Determine the (X, Y) coordinate at the center of the cell enclosing the given text.  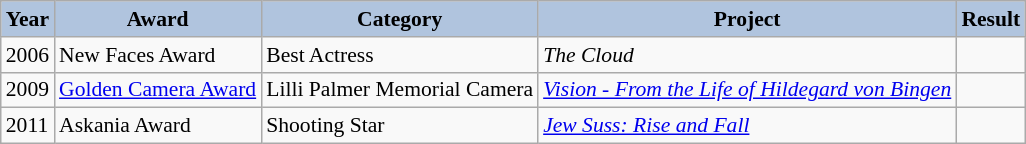
Category (400, 19)
Lilli Palmer Memorial Camera (400, 90)
Vision - From the Life of Hildegard von Bingen (747, 90)
2011 (28, 126)
Shooting Star (400, 126)
The Cloud (747, 55)
Result (990, 19)
Award (158, 19)
Golden Camera Award (158, 90)
Best Actress (400, 55)
Year (28, 19)
Askania Award (158, 126)
New Faces Award (158, 55)
Project (747, 19)
2006 (28, 55)
2009 (28, 90)
Jew Suss: Rise and Fall (747, 126)
